Determine the [x, y] coordinate at the center of the cell enclosing the given text.  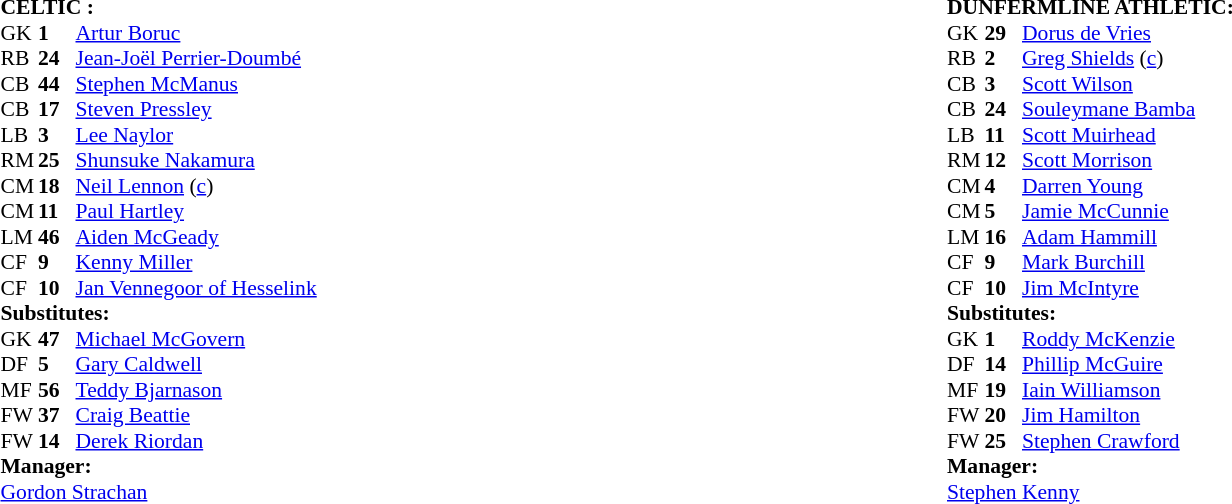
Jan Vennegoor of Hesselink [196, 288]
Kenny Miller [196, 263]
Michael McGovern [196, 339]
44 [57, 84]
Aiden McGeady [196, 237]
Derek Riordan [196, 441]
Jean-Joël Perrier-Doumbé [196, 59]
Manager: [158, 467]
20 [1003, 415]
46 [57, 237]
16 [1003, 237]
12 [1003, 161]
Substitutes: [158, 313]
Steven Pressley [196, 109]
4 [1003, 186]
Shunsuke Nakamura [196, 161]
18 [57, 186]
Neil Lennon (c) [196, 186]
Teddy Bjarnason [196, 390]
Artur Boruc [196, 33]
56 [57, 390]
Gary Caldwell [196, 365]
Lee Naylor [196, 135]
17 [57, 109]
37 [57, 415]
Paul Hartley [196, 211]
19 [1003, 390]
47 [57, 339]
Stephen McManus [196, 84]
29 [1003, 33]
2 [1003, 59]
Craig Beattie [196, 415]
